Output the (X, Y) coordinate of the center of the cell containing the given text.  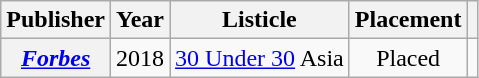
2018 (140, 58)
Publisher (56, 20)
Placed (408, 58)
Listicle (260, 20)
Placement (408, 20)
Year (140, 20)
30 Under 30 Asia (260, 58)
Forbes (56, 58)
